Determine the [X, Y] coordinate at the center of the cell enclosing the given text.  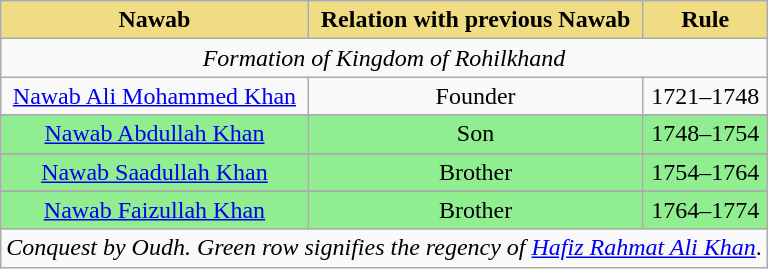
1754–1764 [705, 172]
Son [476, 134]
Founder [476, 96]
Rule [705, 20]
Nawab Faizullah Khan [154, 210]
Conquest by Oudh. Green row signifies the regency of Hafiz Rahmat Ali Khan. [384, 248]
Formation of Kingdom of Rohilkhand [384, 58]
Nawab Ali Mohammed Khan [154, 96]
1748–1754 [705, 134]
Nawab Saadullah Khan [154, 172]
1764–1774 [705, 210]
Nawab Abdullah Khan [154, 134]
Relation with previous Nawab [476, 20]
1721–1748 [705, 96]
Nawab [154, 20]
